Locate the cell with the specified text and output its [X, Y] center coordinate. 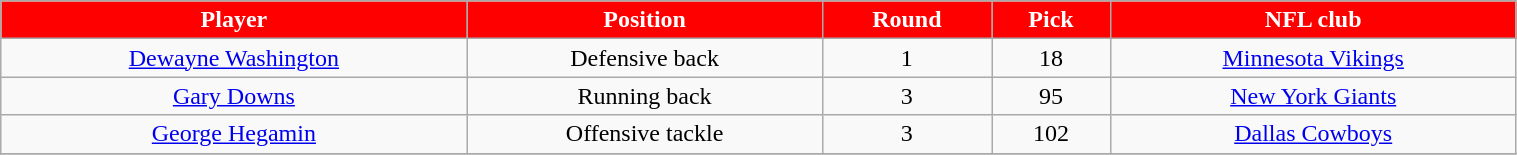
1 [906, 58]
Running back [644, 96]
George Hegamin [234, 134]
NFL club [1313, 20]
Gary Downs [234, 96]
Dewayne Washington [234, 58]
New York Giants [1313, 96]
Pick [1052, 20]
Minnesota Vikings [1313, 58]
Dallas Cowboys [1313, 134]
95 [1052, 96]
18 [1052, 58]
Player [234, 20]
Defensive back [644, 58]
Position [644, 20]
Round [906, 20]
Offensive tackle [644, 134]
102 [1052, 134]
